Return (X, Y) of the center of cell containing provided text 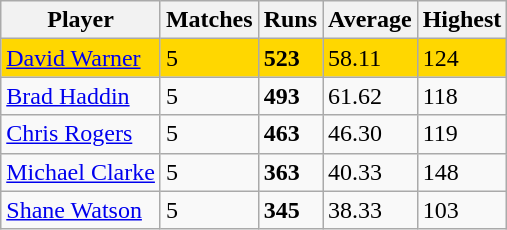
58.11 (370, 58)
363 (290, 172)
Player (81, 20)
463 (290, 134)
124 (462, 58)
40.33 (370, 172)
Shane Watson (81, 210)
148 (462, 172)
119 (462, 134)
61.62 (370, 96)
103 (462, 210)
Chris Rogers (81, 134)
118 (462, 96)
Michael Clarke (81, 172)
Average (370, 20)
46.30 (370, 134)
523 (290, 58)
493 (290, 96)
Matches (209, 20)
Highest (462, 20)
David Warner (81, 58)
Brad Haddin (81, 96)
Runs (290, 20)
345 (290, 210)
38.33 (370, 210)
